Determine the [X, Y] coordinate at the center of the cell enclosing the given text.  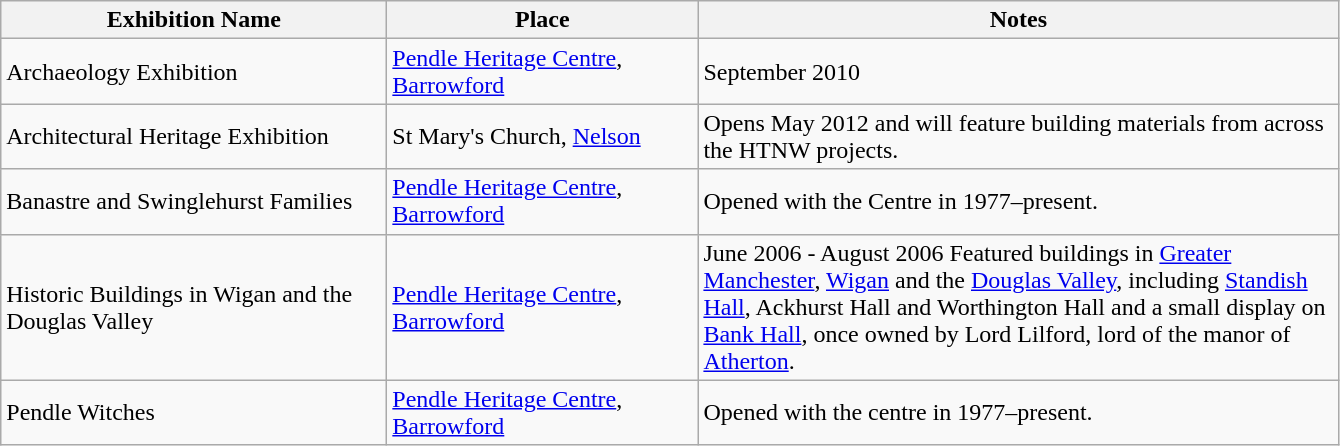
Place [542, 20]
Historic Buildings in Wigan and the Douglas Valley [194, 307]
St Mary's Church, Nelson [542, 136]
September 2010 [1018, 72]
Exhibition Name [194, 20]
Archaeology Exhibition [194, 72]
Banastre and Swinglehurst Families [194, 202]
Pendle Witches [194, 412]
Opened with the Centre in 1977–present. [1018, 202]
Opened with the centre in 1977–present. [1018, 412]
Opens May 2012 and will feature building materials from across the HTNW projects. [1018, 136]
Architectural Heritage Exhibition [194, 136]
Notes [1018, 20]
